Locate the cell with the specified text and output its (X, Y) center coordinate. 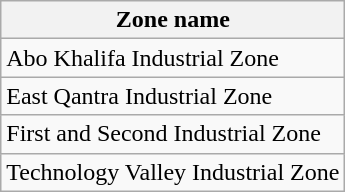
East Qantra Industrial Zone (173, 96)
First and Second Industrial Zone (173, 134)
Technology Valley Industrial Zone (173, 172)
Abo Khalifa Industrial Zone (173, 58)
Zone name (173, 20)
